Search for the cell housing the specified text and yield its [X, Y] center coordinate. 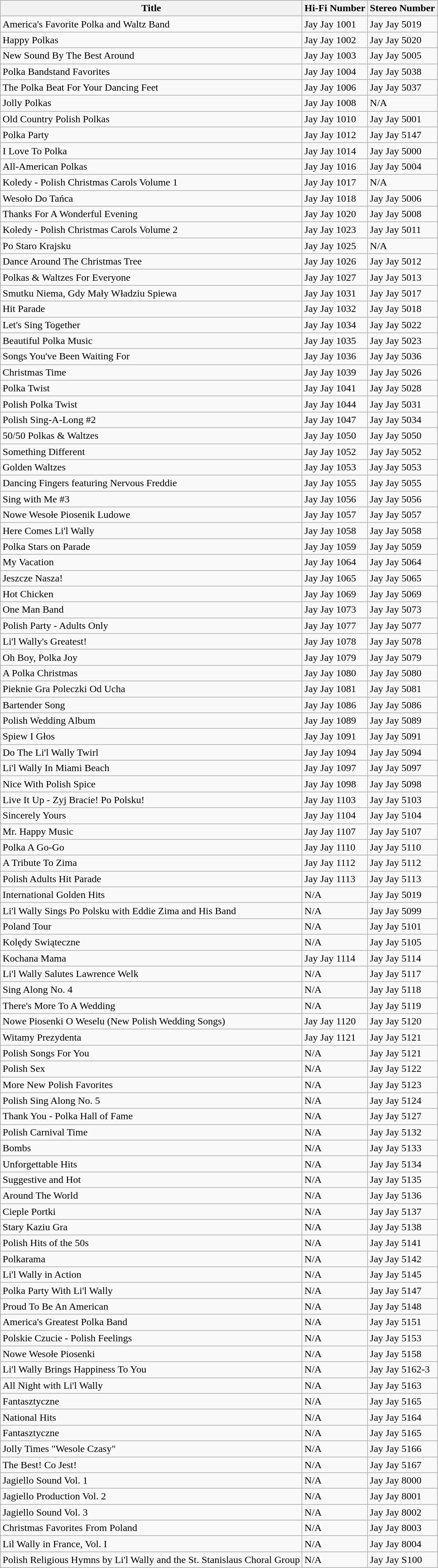
Polka Twist [152, 388]
America's Greatest Polka Band [152, 1322]
Jay Jay 5119 [402, 1006]
Jay Jay 1050 [335, 435]
Nowe Wesołe Piosenik Ludowe [152, 515]
Jay Jay 8002 [402, 1512]
Li'l Wally Brings Happiness To You [152, 1370]
Sincerely Yours [152, 816]
One Man Band [152, 610]
Jay Jay 1006 [335, 87]
Jay Jay 1004 [335, 72]
Jay Jay 5145 [402, 1275]
Jay Jay 1097 [335, 768]
Jay Jay 5004 [402, 166]
Jay Jay 5080 [402, 673]
Thank You - Polka Hall of Fame [152, 1116]
Golden Waltzes [152, 467]
Jay Jay 5114 [402, 958]
Polskie Czucie - Polish Feelings [152, 1338]
Jay Jay 1073 [335, 610]
Jay Jay 5133 [402, 1148]
Jay Jay 1010 [335, 119]
Jay Jay 5057 [402, 515]
Jagiello Sound Vol. 1 [152, 1481]
Jay Jay 5017 [402, 293]
Jay Jay 5107 [402, 831]
Jay Jay 5123 [402, 1085]
Poland Tour [152, 926]
Jay Jay 5013 [402, 277]
Jay Jay 5099 [402, 910]
Kochana Mama [152, 958]
Nowe Wesołe Piosenki [152, 1354]
Jay Jay 1018 [335, 198]
Jay Jay 5012 [402, 262]
Jay Jay 5103 [402, 800]
Jolly Polkas [152, 103]
Polka Party With Li'l Wally [152, 1291]
All-American Polkas [152, 166]
Hot Chicken [152, 594]
Jay Jay 5162-3 [402, 1370]
Jay Jay 5028 [402, 388]
Jay Jay 1057 [335, 515]
America's Favorite Polka and Waltz Band [152, 24]
Jay Jay 1008 [335, 103]
Around The World [152, 1195]
Polka Stars on Parade [152, 547]
Polkas & Waltzes For Everyone [152, 277]
Jay Jay 1110 [335, 847]
Suggestive and Hot [152, 1180]
Polish Hits of the 50s [152, 1243]
Something Different [152, 451]
Jay Jay 1016 [335, 166]
Jay Jay 1025 [335, 246]
Unforgettable Hits [152, 1164]
Kolędy Swiąteczne [152, 942]
Jay Jay 1039 [335, 372]
Jay Jay 5122 [402, 1069]
Jay Jay 1003 [335, 56]
National Hits [152, 1417]
Jay Jay 1034 [335, 325]
A Tribute To Zima [152, 863]
Jay Jay 5079 [402, 657]
Jay Jay 1052 [335, 451]
Li'l Wally's Greatest! [152, 641]
Jay Jay 5056 [402, 499]
Jay Jay 1069 [335, 594]
Jay Jay 5026 [402, 372]
Jay Jay 1059 [335, 547]
Jay Jay 5000 [402, 151]
Dancing Fingers featuring Nervous Freddie [152, 483]
Jay Jay 5059 [402, 547]
Jay Jay 1055 [335, 483]
Jay Jay 5001 [402, 119]
Jay Jay 1032 [335, 309]
Jay Jay 5135 [402, 1180]
Title [152, 8]
Polish Adults Hit Parade [152, 879]
Jay Jay 1080 [335, 673]
Jay Jay 5034 [402, 420]
Jay Jay 5158 [402, 1354]
Stary Kaziu Gra [152, 1227]
Jay Jay 1014 [335, 151]
Jay Jay 5098 [402, 784]
Jay Jay 1064 [335, 562]
Polka A Go-Go [152, 847]
Jay Jay 5077 [402, 626]
Hit Parade [152, 309]
Jay Jay 5118 [402, 990]
Bartender Song [152, 705]
Polkarama [152, 1259]
Jay Jay 5138 [402, 1227]
Polish Sing Along No. 5 [152, 1101]
Jay Jay 5053 [402, 467]
Jay Jay 1079 [335, 657]
Jay Jay 5137 [402, 1212]
Jay Jay 1044 [335, 404]
Jay Jay 5110 [402, 847]
Polish Sex [152, 1069]
Nice With Polish Spice [152, 784]
Jay Jay 5018 [402, 309]
Do The Li'l Wally Twirl [152, 752]
Jay Jay 5104 [402, 816]
Jay Jay 5023 [402, 341]
Jay Jay 5101 [402, 926]
Jay Jay 5086 [402, 705]
Jay Jay S100 [402, 1560]
Jay Jay 1017 [335, 182]
Thanks For A Wonderful Evening [152, 214]
Happy Polkas [152, 40]
Jay Jay 1077 [335, 626]
Jay Jay 1023 [335, 230]
Jay Jay 5020 [402, 40]
Old Country Polish Polkas [152, 119]
Jay Jay 1086 [335, 705]
Christmas Time [152, 372]
Jay Jay 5117 [402, 974]
Polka Party [152, 135]
Jay Jay 5005 [402, 56]
Polish Religious Hymns by Li'l Wally and the St. Stanislaus Choral Group [152, 1560]
Jay Jay 5038 [402, 72]
Oh Boy, Polka Joy [152, 657]
The Polka Beat For Your Dancing Feet [152, 87]
Jay Jay 1012 [335, 135]
Jay Jay 5031 [402, 404]
Jay Jay 1002 [335, 40]
Polish Wedding Album [152, 721]
Polish Polka Twist [152, 404]
Witamy Prezydenta [152, 1037]
Jay Jay 5091 [402, 737]
Jay Jay 5120 [402, 1021]
Jay Jay 1112 [335, 863]
Polish Carnival Time [152, 1132]
Jay Jay 5081 [402, 689]
Jay Jay 5022 [402, 325]
Jay Jay 1056 [335, 499]
Wesoło Do Tańca [152, 198]
Polka Bandstand Favorites [152, 72]
Jay Jay 5136 [402, 1195]
Jay Jay 1089 [335, 721]
Jay Jay 1036 [335, 356]
Polish Sing-A-Long #2 [152, 420]
The Best! Co Jest! [152, 1464]
Li'l Wally In Miami Beach [152, 768]
Jay Jay 5065 [402, 578]
Jay Jay 8003 [402, 1528]
Jay Jay 5055 [402, 483]
Jay Jay 5148 [402, 1306]
Jay Jay 1001 [335, 24]
Jay Jay 1103 [335, 800]
Jay Jay 5141 [402, 1243]
Jeszcze Nasza! [152, 578]
Here Comes Li'l Wally [152, 531]
Jay Jay 5113 [402, 879]
Lil Wally in France, Vol. I [152, 1544]
Li'l Wally in Action [152, 1275]
I Love To Polka [152, 151]
Jay Jay 5052 [402, 451]
Jay Jay 5134 [402, 1164]
Mr. Happy Music [152, 831]
Polish Songs For You [152, 1053]
Jay Jay 5151 [402, 1322]
Jay Jay 1081 [335, 689]
Jay Jay 1113 [335, 879]
Jay Jay 1065 [335, 578]
Jay Jay 5164 [402, 1417]
Koledy - Polish Christmas Carols Volume 1 [152, 182]
Pieknie Gra Poleczki Od Ucha [152, 689]
Jay Jay 5167 [402, 1464]
Jay Jay 1104 [335, 816]
Jay Jay 5094 [402, 752]
A Polka Christmas [152, 673]
Jay Jay 5036 [402, 356]
Sing Along No. 4 [152, 990]
Po Staro Krajsku [152, 246]
50/50 Polkas & Waltzes [152, 435]
Sing with Me #3 [152, 499]
Proud To Be An American [152, 1306]
Jay Jay 5011 [402, 230]
Jay Jay 1107 [335, 831]
Jay Jay 5050 [402, 435]
Jay Jay 1121 [335, 1037]
Christmas Favorites From Poland [152, 1528]
Jay Jay 5097 [402, 768]
Jay Jay 1091 [335, 737]
Jay Jay 1058 [335, 531]
Jay Jay 5064 [402, 562]
Jay Jay 1094 [335, 752]
Jay Jay 5112 [402, 863]
Live It Up - Zyj Bracie! Po Polsku! [152, 800]
Jay Jay 1047 [335, 420]
Cieple Portki [152, 1212]
Jay Jay 1031 [335, 293]
Hi-Fi Number [335, 8]
Jay Jay 1026 [335, 262]
Jay Jay 5153 [402, 1338]
Jay Jay 5006 [402, 198]
Jay Jay 1035 [335, 341]
Jay Jay 5142 [402, 1259]
Jay Jay 5163 [402, 1385]
International Golden Hits [152, 895]
Smutku Niema, Gdy Mały Władziu Spiewa [152, 293]
Jagiello Sound Vol. 3 [152, 1512]
Jay Jay 5037 [402, 87]
Jay Jay 5008 [402, 214]
Jay Jay 1041 [335, 388]
Stereo Number [402, 8]
Polish Party - Adults Only [152, 626]
Spiew I Głos [152, 737]
My Vacation [152, 562]
Jay Jay 1020 [335, 214]
Jagiello Production Vol. 2 [152, 1496]
More New Polish Favorites [152, 1085]
Li'l Wally Salutes Lawrence Welk [152, 974]
Jolly Times "Wesole Czasy" [152, 1449]
Jay Jay 5078 [402, 641]
Jay Jay 5069 [402, 594]
Songs You've Been Waiting For [152, 356]
Jay Jay 5089 [402, 721]
Let's Sing Together [152, 325]
Jay Jay 5132 [402, 1132]
Beautiful Polka Music [152, 341]
Jay Jay 1114 [335, 958]
Koledy - Polish Christmas Carols Volume 2 [152, 230]
Jay Jay 8000 [402, 1481]
New Sound By The Best Around [152, 56]
Jay Jay 1053 [335, 467]
Jay Jay 1078 [335, 641]
Bombs [152, 1148]
Jay Jay 5073 [402, 610]
Jay Jay 5127 [402, 1116]
Jay Jay 5105 [402, 942]
Jay Jay 8004 [402, 1544]
Jay Jay 8001 [402, 1496]
Jay Jay 5058 [402, 531]
Jay Jay 1120 [335, 1021]
Jay Jay 1027 [335, 277]
Jay Jay 5166 [402, 1449]
Li'l Wally Sings Po Polsku with Eddie Zima and His Band [152, 910]
Dance Around The Christmas Tree [152, 262]
Jay Jay 5124 [402, 1101]
There's More To A Wedding [152, 1006]
Nowe Piosenki O Weselu (New Polish Wedding Songs) [152, 1021]
All Night with Li'l Wally [152, 1385]
Jay Jay 1098 [335, 784]
